Find where the given text appears and provide that cell's center as (x, y) coordinate. 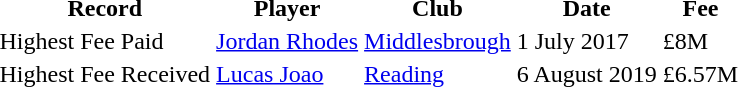
1 July 2017 (586, 41)
Jordan Rhodes (288, 41)
Middlesbrough (438, 41)
